Identify which cell holds the provided text, then report its (x, y) central coordinate. 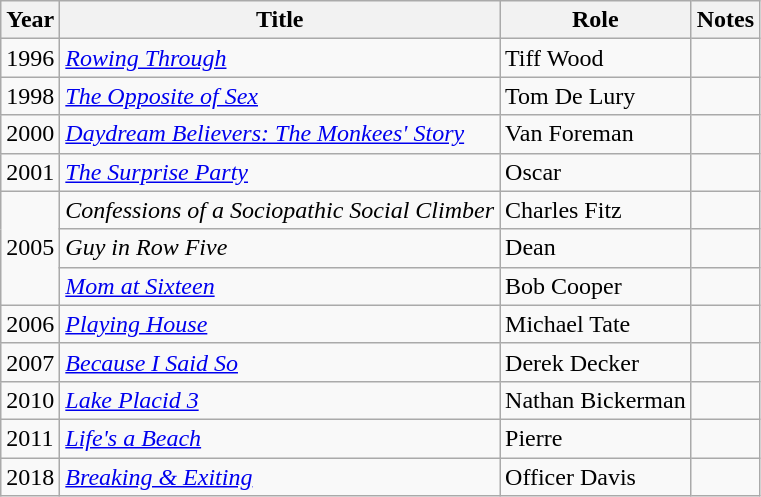
Bob Cooper (596, 286)
Daydream Believers: The Monkees' Story (280, 134)
Life's a Beach (280, 438)
Role (596, 20)
Charles Fitz (596, 210)
The Surprise Party (280, 172)
Officer Davis (596, 477)
Tom De Lury (596, 96)
Because I Said So (280, 362)
Guy in Row Five (280, 248)
2001 (30, 172)
Pierre (596, 438)
2018 (30, 477)
1996 (30, 58)
Van Foreman (596, 134)
Nathan Bickerman (596, 400)
Tiff Wood (596, 58)
2011 (30, 438)
Breaking & Exiting (280, 477)
Confessions of a Sociopathic Social Climber (280, 210)
The Opposite of Sex (280, 96)
2007 (30, 362)
Notes (725, 20)
Dean (596, 248)
Michael Tate (596, 324)
Title (280, 20)
Lake Placid 3 (280, 400)
Year (30, 20)
Oscar (596, 172)
2006 (30, 324)
1998 (30, 96)
Mom at Sixteen (280, 286)
Rowing Through (280, 58)
Derek Decker (596, 362)
2005 (30, 248)
2010 (30, 400)
Playing House (280, 324)
2000 (30, 134)
